For the text-containing cell, return its midpoint in (X, Y) coordinate format. 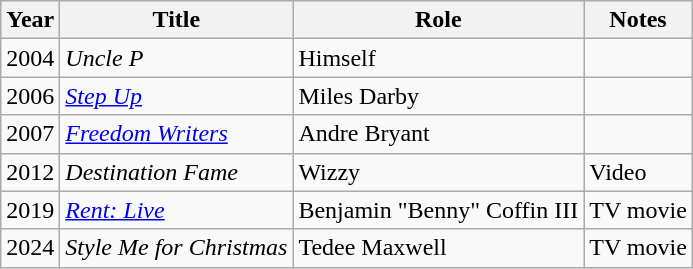
Miles Darby (438, 96)
Tedee Maxwell (438, 248)
Role (438, 20)
Uncle P (176, 58)
2019 (30, 210)
2004 (30, 58)
Title (176, 20)
Andre Bryant (438, 134)
2024 (30, 248)
Wizzy (438, 172)
2007 (30, 134)
Step Up (176, 96)
Notes (638, 20)
Video (638, 172)
2012 (30, 172)
Freedom Writers (176, 134)
Style Me for Christmas (176, 248)
Himself (438, 58)
2006 (30, 96)
Rent: Live (176, 210)
Benjamin "Benny" Coffin III (438, 210)
Destination Fame (176, 172)
Year (30, 20)
